From the cell containing the given text, extract its center point as (X, Y) coordinate. 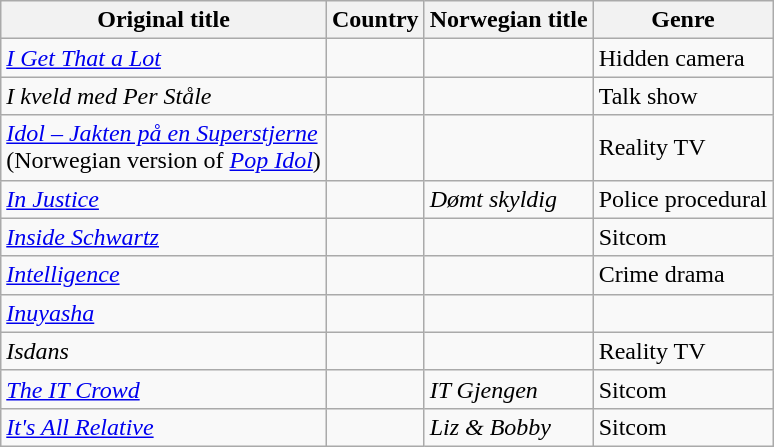
I kveld med Per Ståle (164, 96)
Crime drama (683, 275)
Police procedural (683, 199)
Inside Schwartz (164, 237)
In Justice (164, 199)
Hidden camera (683, 58)
Original title (164, 20)
Genre (683, 20)
IT Gjengen (508, 389)
Isdans (164, 351)
Liz & Bobby (508, 427)
Norwegian title (508, 20)
Talk show (683, 96)
It's All Relative (164, 427)
Dømt skyldig (508, 199)
Idol – Jakten på en Superstjerne(Norwegian version of Pop Idol) (164, 148)
I Get That a Lot (164, 58)
Country (375, 20)
Intelligence (164, 275)
The IT Crowd (164, 389)
Inuyasha (164, 313)
